Search for the cell housing the specified text and yield its (x, y) center coordinate. 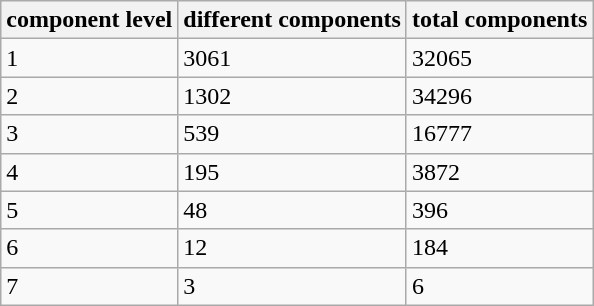
5 (90, 210)
2 (90, 96)
3872 (499, 172)
7 (90, 286)
184 (499, 248)
total components (499, 20)
34296 (499, 96)
1 (90, 58)
539 (292, 134)
3061 (292, 58)
4 (90, 172)
16777 (499, 134)
396 (499, 210)
component level (90, 20)
32065 (499, 58)
1302 (292, 96)
195 (292, 172)
12 (292, 248)
48 (292, 210)
different components (292, 20)
